Find where the given text appears and provide that cell's center as (X, Y) coordinate. 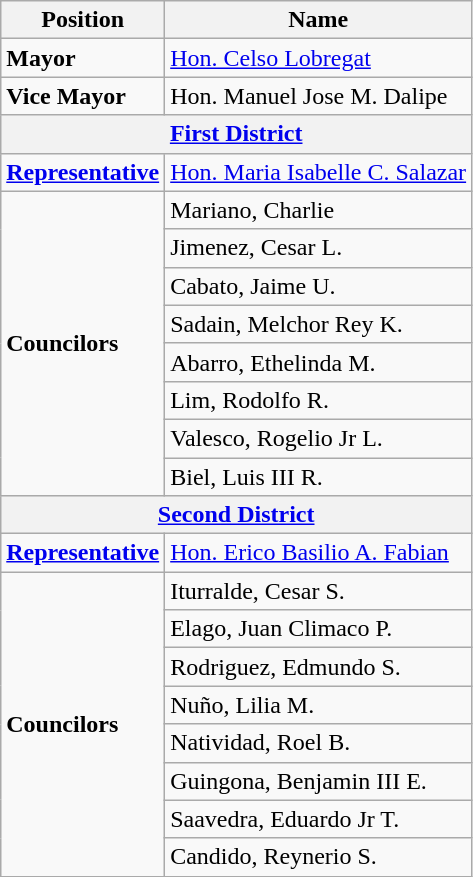
Mariano, Charlie (318, 210)
Mayor (83, 58)
First District (236, 134)
Nuño, Lilia M. (318, 705)
Elago, Juan Climaco P. (318, 629)
Guingona, Benjamin III E. (318, 781)
Natividad, Roel B. (318, 743)
Valesco, Rogelio Jr L. (318, 438)
Hon. Manuel Jose M. Dalipe (318, 96)
Name (318, 20)
Second District (236, 515)
Sadain, Melchor Rey K. (318, 324)
Cabato, Jaime U. (318, 286)
Vice Mayor (83, 96)
Abarro, Ethelinda M. (318, 362)
Saavedra, Eduardo Jr T. (318, 819)
Rodriguez, Edmundo S. (318, 667)
Hon. Erico Basilio A. Fabian (318, 553)
Jimenez, Cesar L. (318, 248)
Candido, Reynerio S. (318, 857)
Iturralde, Cesar S. (318, 591)
Biel, Luis III R. (318, 477)
Lim, Rodolfo R. (318, 400)
Hon. Celso Lobregat (318, 58)
Position (83, 20)
Hon. Maria Isabelle C. Salazar (318, 172)
